Determine the [x, y] coordinate at the center of the cell enclosing the given text.  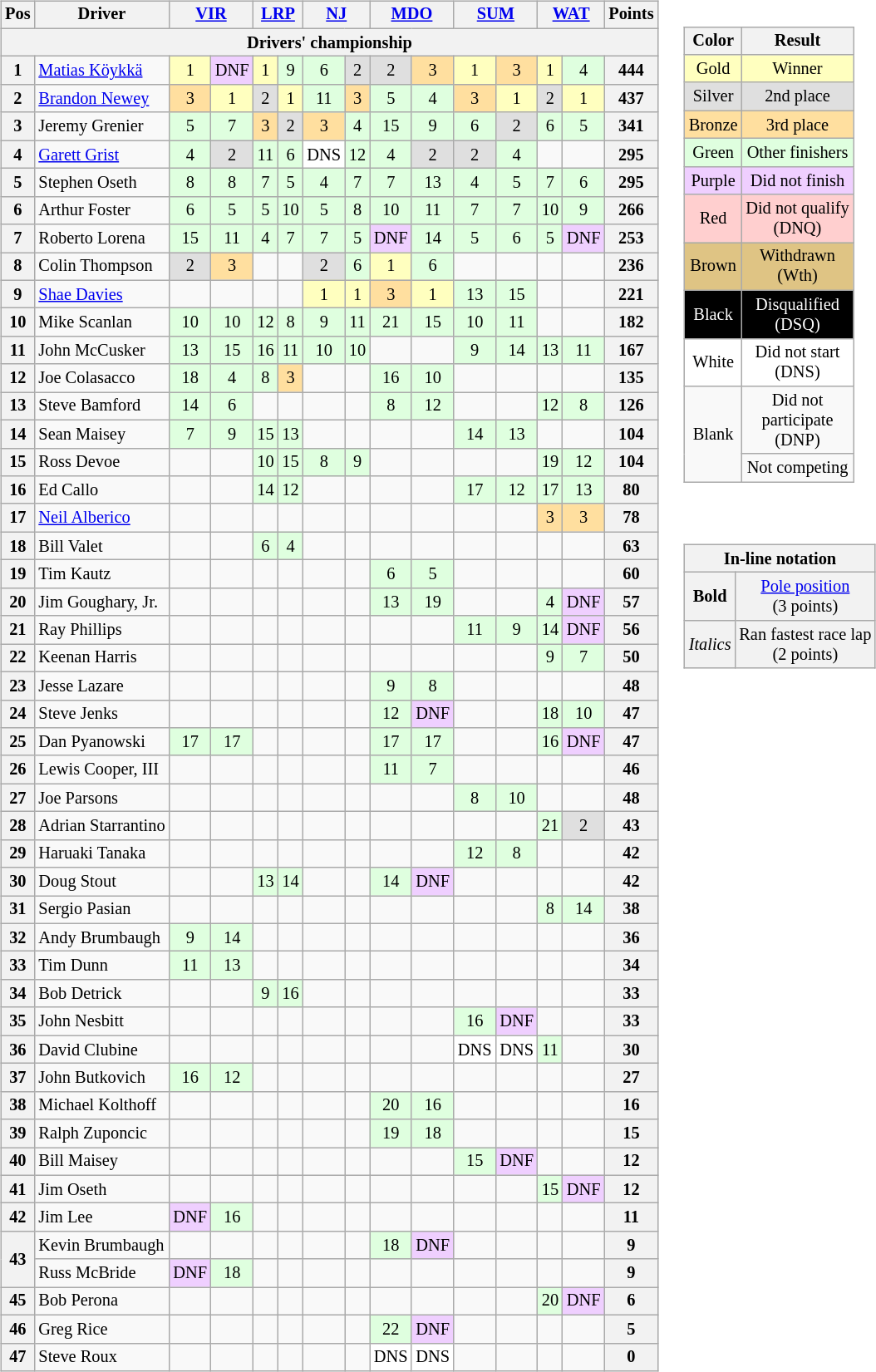
Jim Lee [101, 1217]
50 [631, 658]
Tim Kautz [101, 574]
45 [17, 1301]
Andy Brumbaugh [101, 937]
Jesse Lazare [101, 686]
Did not start(DNS) [797, 362]
In-line notation [780, 558]
Roberto Lorena [101, 239]
Red [713, 219]
236 [631, 267]
341 [631, 126]
Kevin Brumbaugh [101, 1246]
Keenan Harris [101, 658]
Disqualified(DSQ) [797, 314]
VIR [211, 15]
Bold [710, 597]
Purple [713, 180]
Brandon Newey [101, 99]
Steve Bamford [101, 406]
Adrian Starrantino [101, 826]
Blank [713, 434]
John Nesbitt [101, 1021]
Winner [797, 69]
Garett Grist [101, 155]
Mike Scanlan [101, 322]
Haruaki Tanaka [101, 853]
25 [17, 742]
Joe Parsons [101, 798]
Ralph Zuponcic [101, 1133]
Stephen Oseth [101, 183]
Neil Alberico [101, 518]
37 [17, 1078]
White [713, 362]
63 [631, 546]
60 [631, 574]
56 [631, 630]
39 [17, 1133]
David Clubine [101, 1050]
Bob Perona [101, 1301]
NJ [337, 15]
32 [17, 937]
Color [713, 41]
Arthur Foster [101, 210]
444 [631, 71]
Gold [713, 69]
221 [631, 294]
126 [631, 406]
437 [631, 99]
Shae Davies [101, 294]
29 [17, 853]
Bronze [713, 125]
35 [17, 1021]
John Butkovich [101, 1078]
Greg Rice [101, 1329]
Pole position(3 points) [805, 597]
Michael Kolthoff [101, 1105]
Ross Devoe [101, 462]
Bob Detrick [101, 994]
Sean Maisey [101, 434]
3rd place [797, 125]
WAT [572, 15]
Silver [713, 96]
Lewis Cooper, III [101, 770]
Italics [710, 645]
Tim Dunn [101, 966]
Result [797, 41]
Ran fastest race lap(2 points) [805, 645]
40 [17, 1162]
Black [713, 314]
31 [17, 910]
Jim Goughary, Jr. [101, 602]
78 [631, 518]
135 [631, 378]
28 [17, 826]
57 [631, 602]
182 [631, 322]
Pos [17, 15]
167 [631, 351]
266 [631, 210]
John McCusker [101, 351]
Steve Jenks [101, 714]
Doug Stout [101, 882]
Joe Colasacco [101, 378]
SUM [495, 15]
Drivers' championship [329, 42]
Brown [713, 267]
Dan Pyanowski [101, 742]
Bill Maisey [101, 1162]
Ed Callo [101, 490]
Other finishers [797, 153]
Ray Phillips [101, 630]
80 [631, 490]
Matias Köykkä [101, 71]
Driver [101, 15]
Russ McBride [101, 1273]
2nd place [797, 96]
Colin Thompson [101, 267]
Jeremy Grenier [101, 126]
0 [631, 1357]
26 [17, 770]
253 [631, 239]
Bill Valet [101, 546]
Did notparticipate(DNP) [797, 420]
Did not finish [797, 180]
LRP [278, 15]
24 [17, 714]
Steve Roux [101, 1357]
41 [17, 1189]
23 [17, 686]
Points [631, 15]
Green [713, 153]
Not competing [797, 468]
Jim Oseth [101, 1189]
MDO [412, 15]
Did not qualify(DNQ) [797, 219]
Sergio Pasian [101, 910]
Withdrawn(Wth) [797, 267]
